Search for the cell housing the specified text and yield its (x, y) center coordinate. 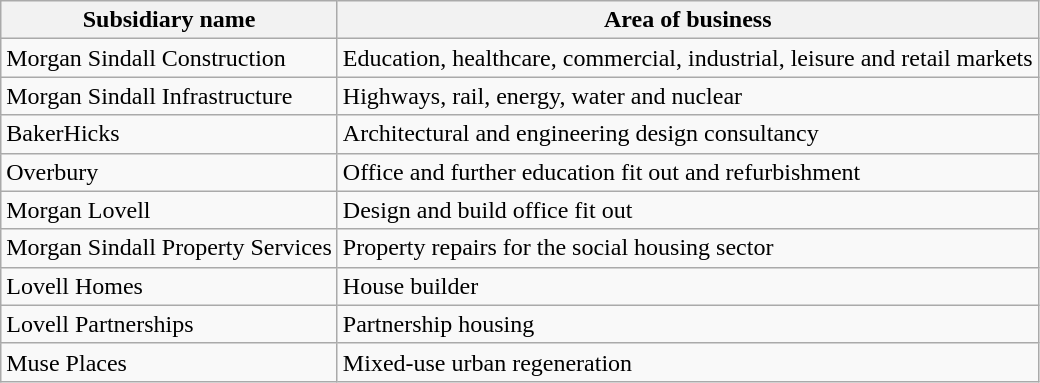
Muse Places (170, 362)
Design and build office fit out (688, 210)
Overbury (170, 172)
Lovell Partnerships (170, 324)
Architectural and engineering design consultancy (688, 134)
House builder (688, 286)
Subsidiary name (170, 20)
Highways, rail, energy, water and nuclear (688, 96)
Morgan Sindall Construction (170, 58)
Education, healthcare, commercial, industrial, leisure and retail markets (688, 58)
Partnership housing (688, 324)
Lovell Homes (170, 286)
Morgan Lovell (170, 210)
Mixed-use urban regeneration (688, 362)
Office and further education fit out and refurbishment (688, 172)
Area of business (688, 20)
BakerHicks (170, 134)
Morgan Sindall Property Services (170, 248)
Property repairs for the social housing sector (688, 248)
Morgan Sindall Infrastructure (170, 96)
